Return (X, Y) of the center of cell containing provided text 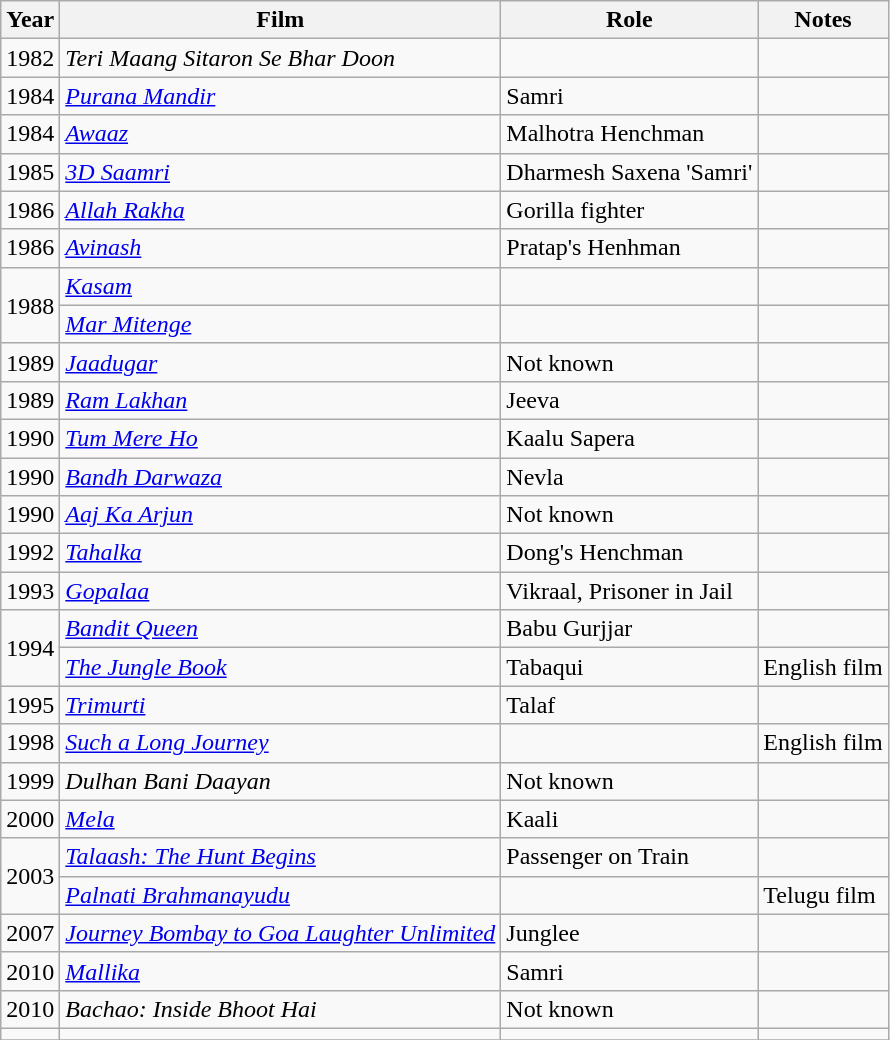
1993 (30, 591)
Nevla (630, 477)
Bachao: Inside Bhoot Hai (280, 1009)
Notes (823, 20)
Allah Rakha (280, 210)
Malhotra Henchman (630, 134)
Aaj Ka Arjun (280, 515)
Junglee (630, 933)
Awaaz (280, 134)
Tabaqui (630, 667)
Avinash (280, 248)
Film (280, 20)
Dulhan Bani Daayan (280, 781)
1982 (30, 58)
Such a Long Journey (280, 743)
1995 (30, 705)
Bandit Queen (280, 629)
Kasam (280, 286)
Telugu film (823, 895)
Palnati Brahmanayudu (280, 895)
2000 (30, 819)
Mallika (280, 971)
1988 (30, 305)
Kaalu Sapera (630, 438)
Tum Mere Ho (280, 438)
1992 (30, 553)
Gorilla fighter (630, 210)
Mela (280, 819)
Pratap's Henhman (630, 248)
Purana Mandir (280, 96)
Journey Bombay to Goa Laughter Unlimited (280, 933)
Ram Lakhan (280, 400)
Tahalka (280, 553)
Vikraal, Prisoner in Jail (630, 591)
3D Saamri (280, 172)
The Jungle Book (280, 667)
Year (30, 20)
Dharmesh Saxena 'Samri' (630, 172)
Kaali (630, 819)
Role (630, 20)
Jaadugar (280, 362)
1999 (30, 781)
Dong's Henchman (630, 553)
1998 (30, 743)
Jeeva (630, 400)
2007 (30, 933)
1994 (30, 648)
Gopalaa (280, 591)
2003 (30, 876)
Talaash: The Hunt Begins (280, 857)
Teri Maang Sitaron Se Bhar Doon (280, 58)
Trimurti (280, 705)
Passenger on Train (630, 857)
Bandh Darwaza (280, 477)
Babu Gurjjar (630, 629)
Mar Mitenge (280, 324)
Talaf (630, 705)
1985 (30, 172)
